Identify which cell holds the provided text, then report its [x, y] central coordinate. 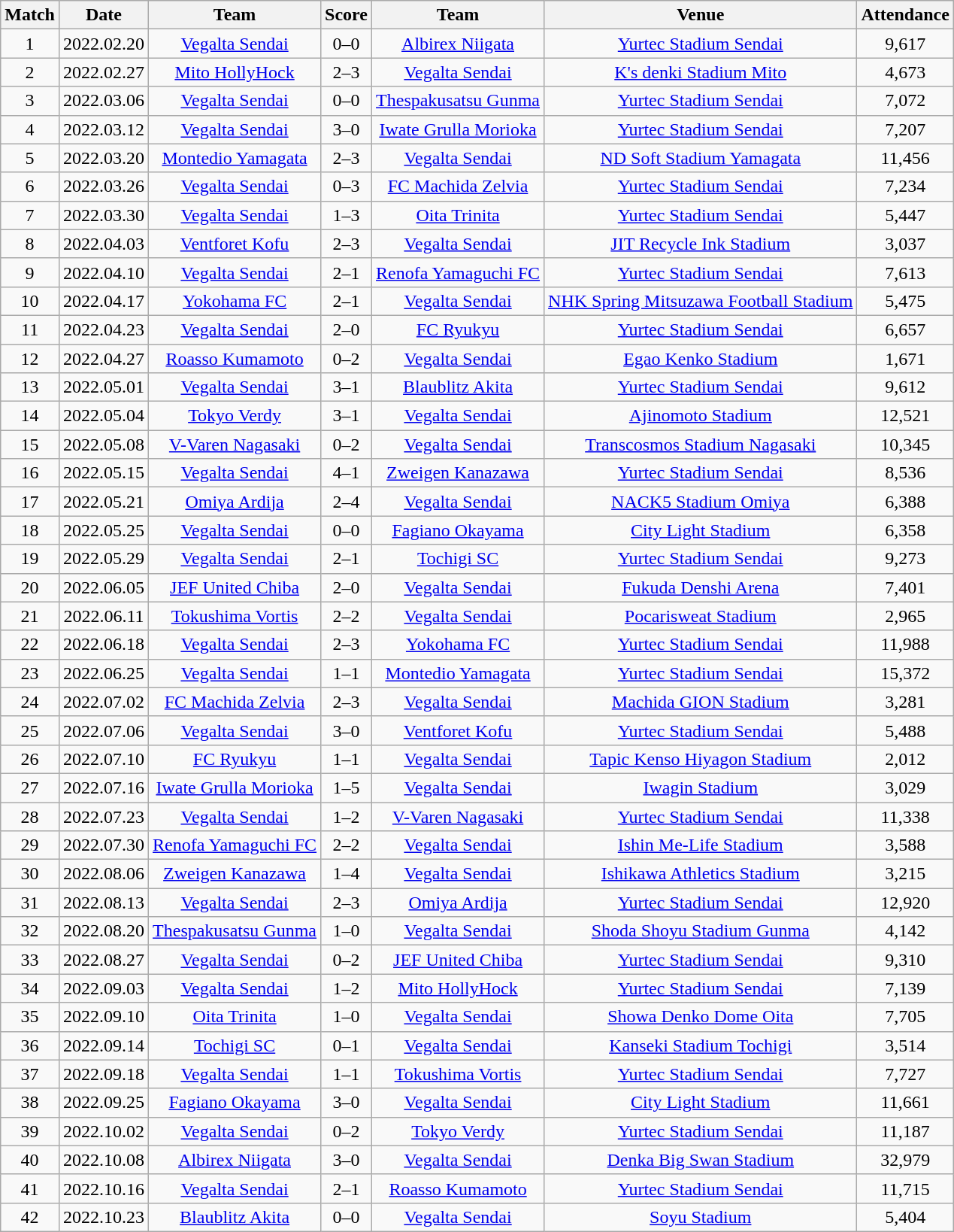
9,617 [905, 44]
2022.05.01 [104, 387]
2 [30, 72]
Date [104, 15]
41 [30, 1188]
2022.07.10 [104, 759]
2022.05.29 [104, 559]
1 [30, 44]
5,404 [905, 1217]
2–4 [347, 502]
2,965 [905, 616]
9,273 [905, 559]
2022.04.17 [104, 301]
2022.04.03 [104, 244]
2022.03.20 [104, 158]
2022.02.27 [104, 72]
2022.07.23 [104, 816]
2022.10.02 [104, 1131]
13 [30, 387]
2022.09.25 [104, 1103]
2022.05.04 [104, 416]
34 [30, 988]
Ajinomoto Stadium [701, 416]
2022.09.10 [104, 1017]
21 [30, 616]
2022.04.27 [104, 359]
1–3 [347, 215]
0–3 [347, 187]
2022.10.16 [104, 1188]
2022.07.16 [104, 787]
Iwagin Stadium [701, 787]
2022.06.25 [104, 673]
8 [30, 244]
5,488 [905, 730]
40 [30, 1160]
JIT Recycle Ink Stadium [701, 244]
Score [347, 15]
11 [30, 329]
3,588 [905, 845]
5 [30, 158]
17 [30, 502]
5,475 [905, 301]
0–1 [347, 1045]
31 [30, 903]
37 [30, 1074]
38 [30, 1103]
11,661 [905, 1103]
3,215 [905, 874]
2022.06.18 [104, 645]
9,612 [905, 387]
6,388 [905, 502]
39 [30, 1131]
2022.07.30 [104, 845]
9,310 [905, 960]
20 [30, 587]
3,514 [905, 1045]
2022.09.18 [104, 1074]
26 [30, 759]
23 [30, 673]
7,207 [905, 129]
Fukuda Denshi Arena [701, 587]
1,671 [905, 359]
10,345 [905, 445]
2022.10.08 [104, 1160]
27 [30, 787]
2022.04.10 [104, 272]
7,234 [905, 187]
3,029 [905, 787]
4–1 [347, 473]
29 [30, 845]
16 [30, 473]
24 [30, 702]
2022.03.26 [104, 187]
7,727 [905, 1074]
2022.08.06 [104, 874]
7,139 [905, 988]
12,920 [905, 903]
Pocarisweat Stadium [701, 616]
15,372 [905, 673]
2022.08.13 [104, 903]
19 [30, 559]
Ishikawa Athletics Stadium [701, 874]
2022.05.15 [104, 473]
Venue [701, 15]
Ishin Me-Life Stadium [701, 845]
33 [30, 960]
2022.03.30 [104, 215]
10 [30, 301]
36 [30, 1045]
Tapic Kenso Hiyagon Stadium [701, 759]
2022.05.21 [104, 502]
2022.09.14 [104, 1045]
1–5 [347, 787]
1–4 [347, 874]
4,673 [905, 72]
32 [30, 931]
9 [30, 272]
ND Soft Stadium Yamagata [701, 158]
11,456 [905, 158]
7 [30, 215]
Match [30, 15]
2,012 [905, 759]
12,521 [905, 416]
Machida GION Stadium [701, 702]
Egao Kenko Stadium [701, 359]
14 [30, 416]
8,536 [905, 473]
11,988 [905, 645]
2022.05.25 [104, 530]
2022.03.12 [104, 129]
3,037 [905, 244]
2022.05.08 [104, 445]
3,281 [905, 702]
11,187 [905, 1131]
18 [30, 530]
Shoda Shoyu Stadium Gunma [701, 931]
32,979 [905, 1160]
Showa Denko Dome Oita [701, 1017]
Soyu Stadium [701, 1217]
15 [30, 445]
7,401 [905, 587]
5,447 [905, 215]
6,358 [905, 530]
7,072 [905, 101]
Denka Big Swan Stadium [701, 1160]
6,657 [905, 329]
3 [30, 101]
2022.07.02 [104, 702]
22 [30, 645]
4,142 [905, 931]
2022.06.05 [104, 587]
NACK5 Stadium Omiya [701, 502]
K's denki Stadium Mito [701, 72]
25 [30, 730]
12 [30, 359]
4 [30, 129]
11,338 [905, 816]
Kanseki Stadium Tochigi [701, 1045]
2022.09.03 [104, 988]
Attendance [905, 15]
42 [30, 1217]
28 [30, 816]
30 [30, 874]
Transcosmos Stadium Nagasaki [701, 445]
11,715 [905, 1188]
2022.03.06 [104, 101]
7,705 [905, 1017]
2022.06.11 [104, 616]
2022.08.20 [104, 931]
35 [30, 1017]
2022.07.06 [104, 730]
2022.08.27 [104, 960]
7,613 [905, 272]
2022.04.23 [104, 329]
NHK Spring Mitsuzawa Football Stadium [701, 301]
6 [30, 187]
2022.10.23 [104, 1217]
2022.02.20 [104, 44]
